Pinpoint the cell where the given text exists, returning its [X, Y] midpoint coordinate. 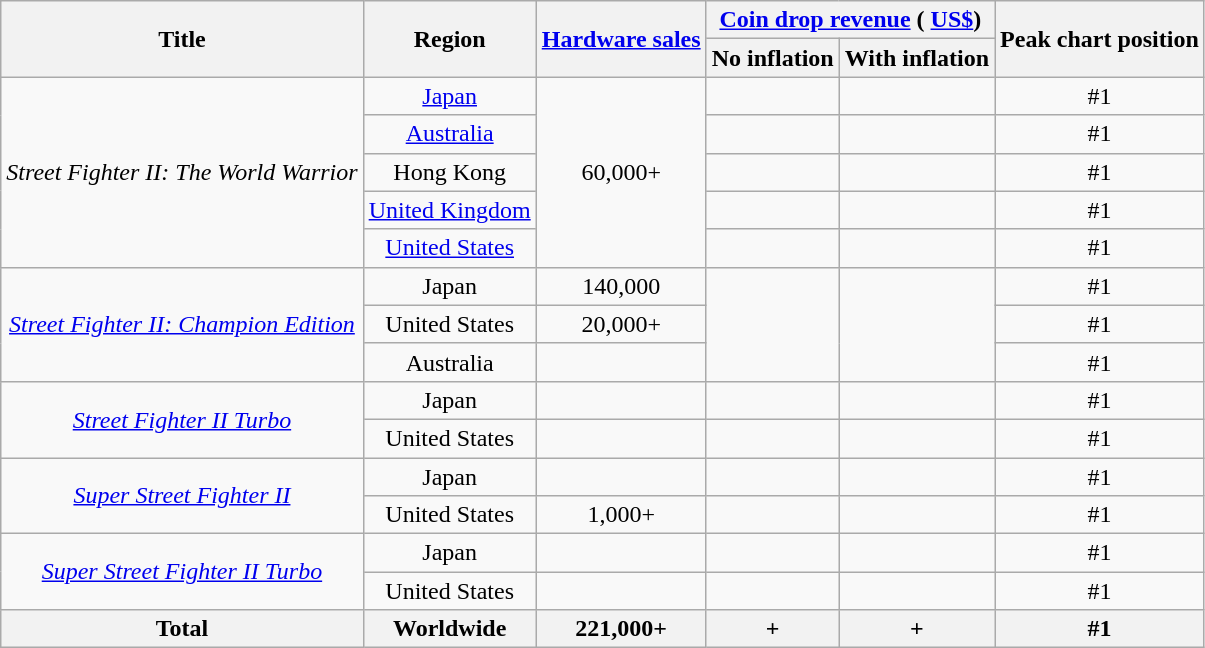
221,000+ [621, 629]
Title [182, 39]
Hardware sales [621, 39]
Hong Kong [450, 172]
140,000 [621, 286]
United Kingdom [450, 210]
Street Fighter II: The World Warrior [182, 172]
60,000+ [621, 172]
Super Street Fighter II [182, 496]
Super Street Fighter II Turbo [182, 572]
Street Fighter II Turbo [182, 419]
Total [182, 629]
Street Fighter II: Champion Edition [182, 324]
With inflation [916, 58]
1,000+ [621, 515]
No inflation [772, 58]
Region [450, 39]
Coin drop revenue ( US$) [850, 20]
20,000+ [621, 324]
Worldwide [450, 629]
Peak chart position [1100, 39]
